Locate the cell with the specified text and output its (X, Y) center coordinate. 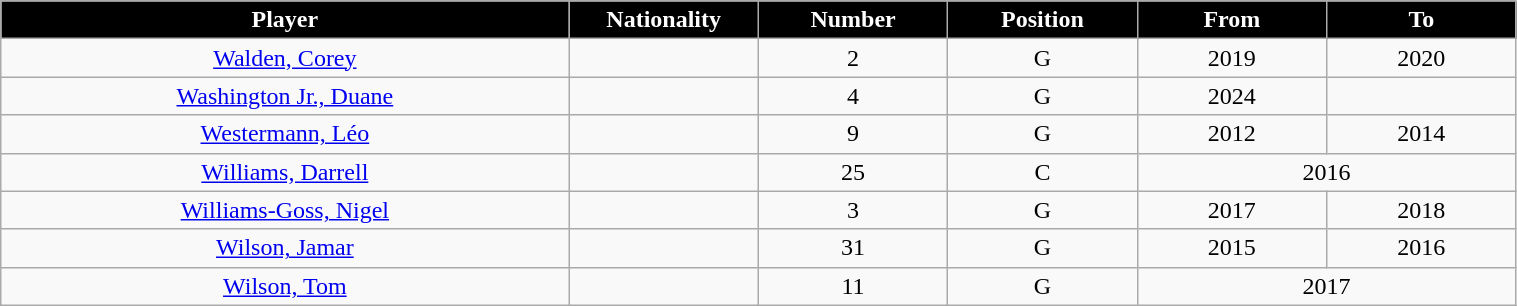
Westermann, Léo (285, 134)
Number (852, 20)
Wilson, Tom (285, 286)
2014 (1422, 134)
Wilson, Jamar (285, 248)
2 (852, 58)
2024 (1232, 96)
Walden, Corey (285, 58)
Nationality (664, 20)
2019 (1232, 58)
2015 (1232, 248)
Position (1042, 20)
3 (852, 210)
31 (852, 248)
9 (852, 134)
Player (285, 20)
2012 (1232, 134)
Williams, Darrell (285, 172)
11 (852, 286)
25 (852, 172)
2018 (1422, 210)
C (1042, 172)
From (1232, 20)
2020 (1422, 58)
To (1422, 20)
4 (852, 96)
Williams-Goss, Nigel (285, 210)
Washington Jr., Duane (285, 96)
